Return (x, y) of the center of cell containing provided text 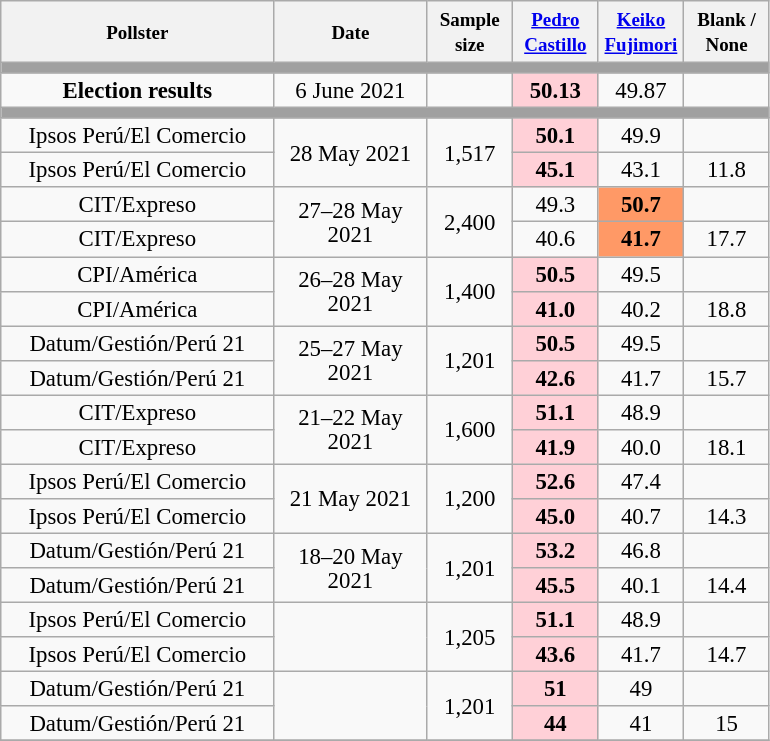
Keiko Fujimori (641, 32)
41.0 (556, 308)
42.6 (556, 378)
14.7 (727, 654)
15.7 (727, 378)
14.3 (727, 516)
44 (556, 724)
43.1 (641, 170)
28 May 2021 (350, 152)
15 (727, 724)
49.9 (641, 136)
50.13 (556, 90)
18.1 (727, 448)
50.7 (641, 206)
46.8 (641, 550)
1,600 (470, 430)
Sample size (470, 32)
43.6 (556, 654)
2,400 (470, 222)
49 (641, 690)
1,205 (470, 638)
21–22 May 2021 (350, 430)
40.0 (641, 448)
14.4 (727, 586)
1,200 (470, 498)
21 May 2021 (350, 498)
41 (641, 724)
47.4 (641, 482)
27–28 May 2021 (350, 222)
40.6 (556, 240)
1,400 (470, 292)
Pedro Castillo (556, 32)
45.1 (556, 170)
25–27 May 2021 (350, 360)
53.2 (556, 550)
18.8 (727, 308)
18–20 May 2021 (350, 568)
1,517 (470, 152)
49.87 (641, 90)
52.6 (556, 482)
51 (556, 690)
45.0 (556, 516)
50.1 (556, 136)
Date (350, 32)
45.5 (556, 586)
41.9 (556, 448)
Pollster (138, 32)
40.2 (641, 308)
17.7 (727, 240)
Blank / None (727, 32)
40.1 (641, 586)
26–28 May 2021 (350, 292)
11.8 (727, 170)
Election results (138, 90)
49.3 (556, 206)
6 June 2021 (350, 90)
40.7 (641, 516)
